Extract the [X, Y] coordinate from the center of the cell holding the provided text.  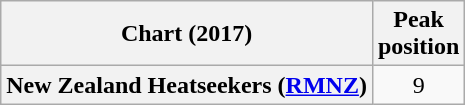
Peak position [418, 34]
New Zealand Heatseekers (RMNZ) [187, 85]
Chart (2017) [187, 34]
9 [418, 85]
